Detect which cell encompasses the target text, then output its [x, y] center coordinate. 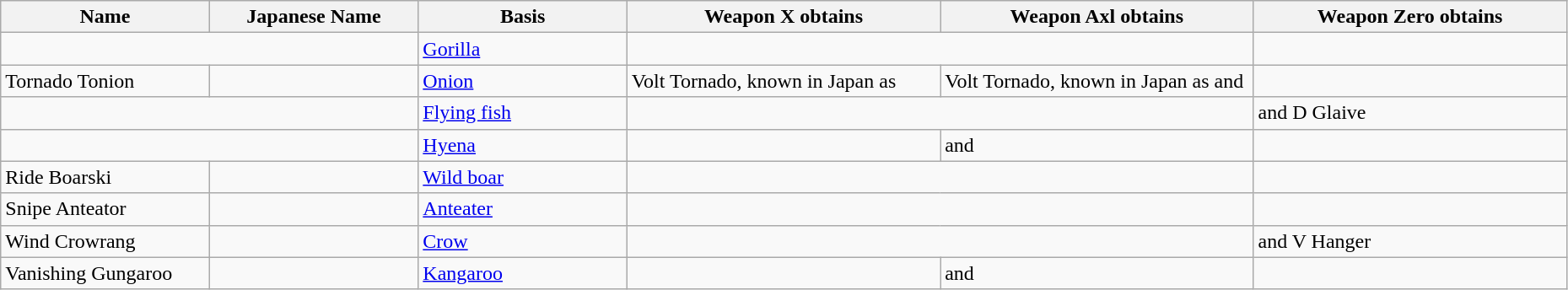
Wind Crowrang [105, 241]
and D Glaive [1410, 113]
Weapon Axl obtains [1097, 17]
Tornado Tonion [105, 81]
Vanishing Gungaroo [105, 273]
Volt Tornado, known in Japan as [783, 81]
Snipe Anteator [105, 209]
Japanese Name [314, 17]
Weapon X obtains [783, 17]
Flying fish [523, 113]
and V Hanger [1410, 241]
Crow [523, 241]
Gorilla [523, 49]
Ride Boarski [105, 177]
Name [105, 17]
Weapon Zero obtains [1410, 17]
Kangaroo [523, 273]
Volt Tornado, known in Japan as and [1097, 81]
Basis [523, 17]
Onion [523, 81]
Wild boar [523, 177]
Anteater [523, 209]
Hyena [523, 145]
